Scan for the cell matching the given text and deliver its [x, y] coordinate at center. 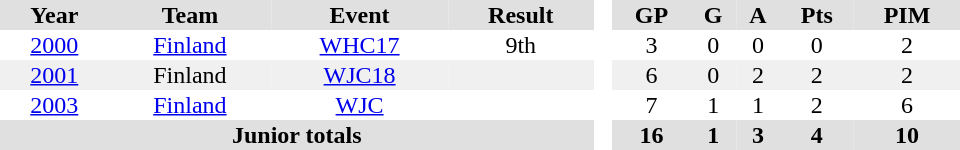
Team [190, 15]
2001 [54, 75]
9th [521, 45]
16 [652, 135]
Year [54, 15]
WHC17 [360, 45]
2000 [54, 45]
10 [907, 135]
GP [652, 15]
Junior totals [297, 135]
WJC18 [360, 75]
A [758, 15]
G [713, 15]
4 [818, 135]
Pts [818, 15]
Result [521, 15]
WJC [360, 105]
2003 [54, 105]
7 [652, 105]
PIM [907, 15]
Event [360, 15]
